Pinpoint the cell where the given text exists, returning its (x, y) midpoint coordinate. 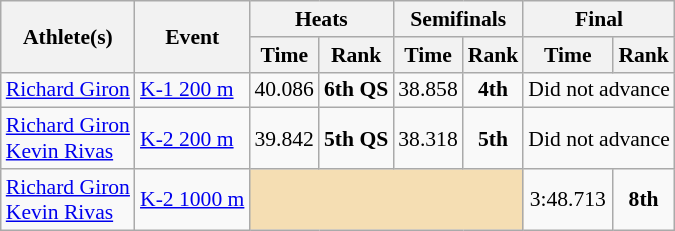
Semifinals (458, 19)
5th (494, 138)
38.318 (428, 138)
Final (599, 19)
K-2 200 m (192, 138)
4th (494, 90)
Heats (321, 19)
K-2 1000 m (192, 200)
Richard Giron (68, 90)
6th QS (356, 90)
Event (192, 36)
39.842 (284, 138)
3:48.713 (568, 200)
K-1 200 m (192, 90)
5th QS (356, 138)
38.858 (428, 90)
Athlete(s) (68, 36)
8th (644, 200)
40.086 (284, 90)
